Output the [x, y] coordinate of the center of the cell containing the given text.  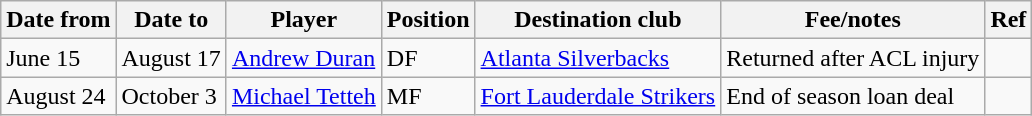
Player [304, 20]
August 17 [171, 58]
End of season loan deal [853, 96]
MF [428, 96]
Date from [58, 20]
Date to [171, 20]
August 24 [58, 96]
Ref [1008, 20]
Position [428, 20]
June 15 [58, 58]
Fee/notes [853, 20]
October 3 [171, 96]
Michael Tetteh [304, 96]
Destination club [598, 20]
Andrew Duran [304, 58]
DF [428, 58]
Fort Lauderdale Strikers [598, 96]
Atlanta Silverbacks [598, 58]
Returned after ACL injury [853, 58]
